Return the (X, Y) coordinate for the center point of the cell that contains the specified text.  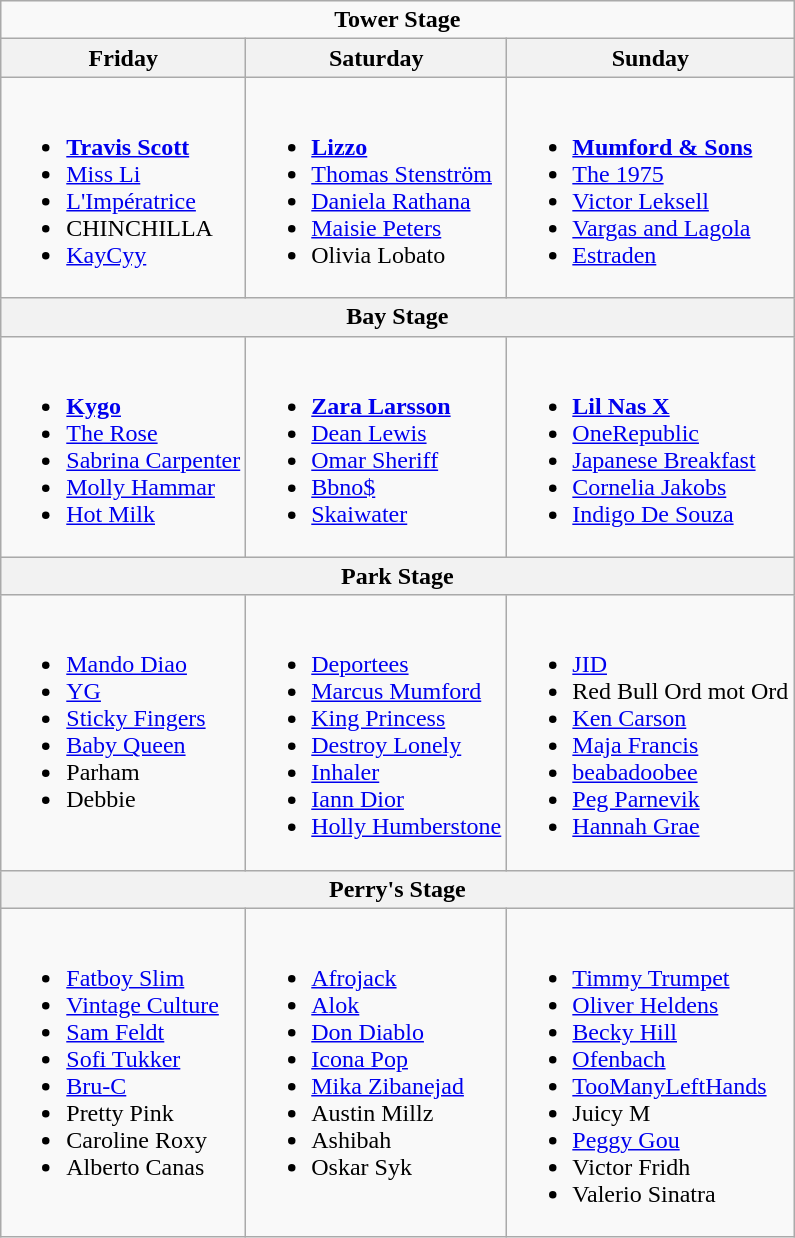
Lil Nas XOneRepublicJapanese BreakfastCornelia JakobsIndigo De Souza (650, 446)
Zara LarssonDean LewisOmar SheriffBbno$Skaiwater (376, 446)
DeporteesMarcus MumfordKing PrincessDestroy LonelyInhalerIann DiorHolly Humberstone (376, 732)
Fatboy SlimVintage CultureSam FeldtSofi TukkerBru-CPretty PinkCaroline RoxyAlberto Canas (124, 1072)
Timmy TrumpetOliver HeldensBecky HillOfenbachTooManyLeftHandsJuicy MPeggy GouVictor FridhValerio Sinatra (650, 1072)
Perry's Stage (398, 889)
LizzoThomas StenströmDaniela RathanaMaisie PetersOlivia Lobato (376, 188)
Friday (124, 58)
Sunday (650, 58)
Bay Stage (398, 317)
AfrojackAlokDon DiabloIcona PopMika ZibanejadAustin MillzAshibahOskar Syk (376, 1072)
Park Stage (398, 576)
Mumford & SonsThe 1975Victor LeksellVargas and LagolaEstraden (650, 188)
JIDRed Bull Ord mot OrdKen CarsonMaja FrancisbeabadoobeePeg ParnevikHannah Grae (650, 732)
Tower Stage (398, 20)
KygoThe RoseSabrina CarpenterMolly HammarHot Milk (124, 446)
Mando DiaoYGSticky FingersBaby QueenParhamDebbie (124, 732)
Saturday (376, 58)
Travis ScottMiss LiL'ImpératriceCHINCHILLAKayCyy (124, 188)
